Identify which cell holds the provided text, then report its [x, y] central coordinate. 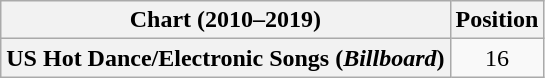
Chart (2010–2019) [226, 20]
Position [497, 20]
16 [497, 58]
US Hot Dance/Electronic Songs (Billboard) [226, 58]
